Provide the [x, y] coordinate of the cell's center where the given text is located.  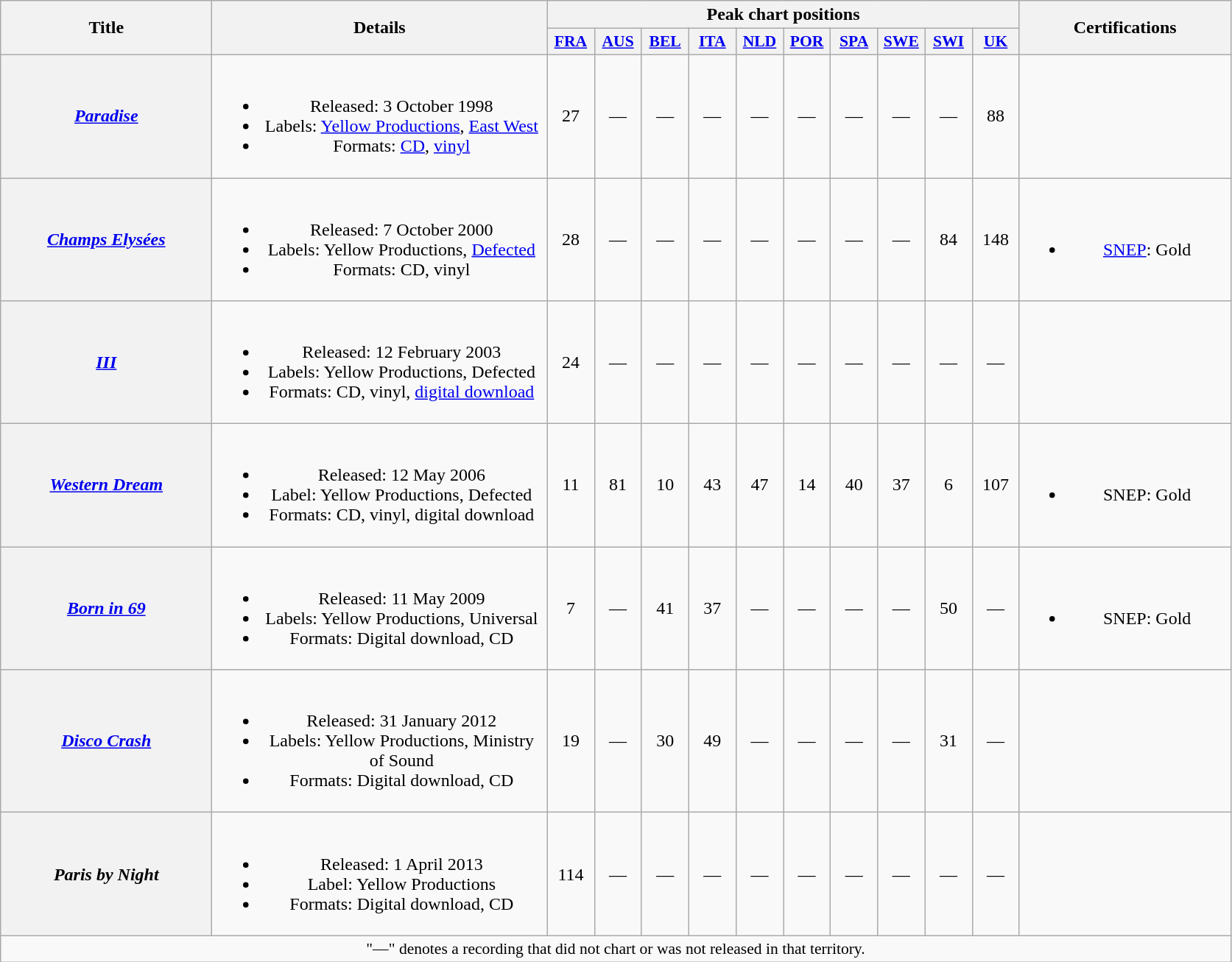
43 [712, 486]
Released: 31 January 2012Labels: Yellow Productions, Ministry of SoundFormats: Digital download, CD [380, 741]
SWI [948, 42]
6 [948, 486]
107 [996, 486]
84 [948, 240]
Disco Crash [106, 741]
11 [571, 486]
Details [380, 28]
BEL [665, 42]
41 [665, 608]
24 [571, 362]
14 [807, 486]
28 [571, 240]
7 [571, 608]
ITA [712, 42]
Released: 12 February 2003Labels: Yellow Productions, DefectedFormats: CD, vinyl, digital download [380, 362]
FRA [571, 42]
81 [618, 486]
NLD [759, 42]
"—" denotes a recording that did not chart or was not released in that territory. [616, 949]
UK [996, 42]
SPA [854, 42]
50 [948, 608]
47 [759, 486]
SWE [901, 42]
88 [996, 116]
Peak chart positions [784, 15]
AUS [618, 42]
Paris by Night [106, 874]
148 [996, 240]
40 [854, 486]
Released: 1 April 2013Label: Yellow ProductionsFormats: Digital download, CD [380, 874]
Champs Elysées [106, 240]
Released: 7 October 2000Labels: Yellow Productions, DefectedFormats: CD, vinyl [380, 240]
30 [665, 741]
III [106, 362]
19 [571, 741]
Released: 11 May 2009Labels: Yellow Productions, UniversalFormats: Digital download, CD [380, 608]
Released: 12 May 2006Label: Yellow Productions, DefectedFormats: CD, vinyl, digital download [380, 486]
31 [948, 741]
27 [571, 116]
114 [571, 874]
Western Dream [106, 486]
Paradise [106, 116]
Certifications [1125, 28]
Born in 69 [106, 608]
POR [807, 42]
Released: 3 October 1998Labels: Yellow Productions, East WestFormats: CD, vinyl [380, 116]
Title [106, 28]
49 [712, 741]
10 [665, 486]
